Return (X, Y) of the center of cell containing provided text 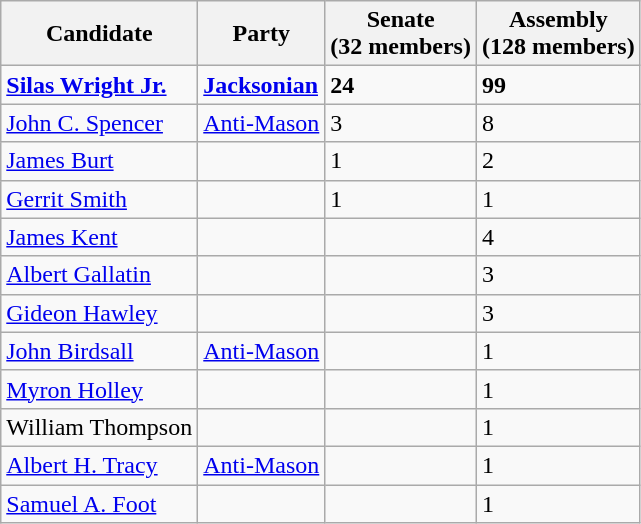
James Burt (100, 161)
Senate(32 members) (401, 34)
Gideon Hawley (100, 313)
4 (558, 237)
Assembly(128 members) (558, 34)
Albert H. Tracy (100, 465)
8 (558, 123)
John C. Spencer (100, 123)
Silas Wright Jr. (100, 85)
William Thompson (100, 427)
Gerrit Smith (100, 199)
James Kent (100, 237)
John Birdsall (100, 351)
Samuel A. Foot (100, 503)
24 (401, 85)
Albert Gallatin (100, 275)
99 (558, 85)
Myron Holley (100, 389)
2 (558, 161)
Candidate (100, 34)
Jacksonian (262, 85)
Party (262, 34)
